Search for the cell housing the specified text and yield its [x, y] center coordinate. 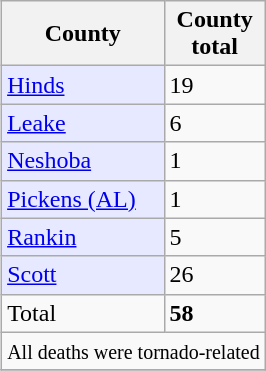
Hinds [83, 85]
All deaths were tornado-related [134, 351]
58 [214, 313]
6 [214, 123]
5 [214, 237]
19 [214, 85]
Total [83, 313]
Scott [83, 275]
County [83, 34]
Countytotal [214, 34]
Neshoba [83, 161]
26 [214, 275]
Pickens (AL) [83, 199]
Rankin [83, 237]
Leake [83, 123]
